Return the (x, y) coordinate for the center point of the cell that contains the specified text.  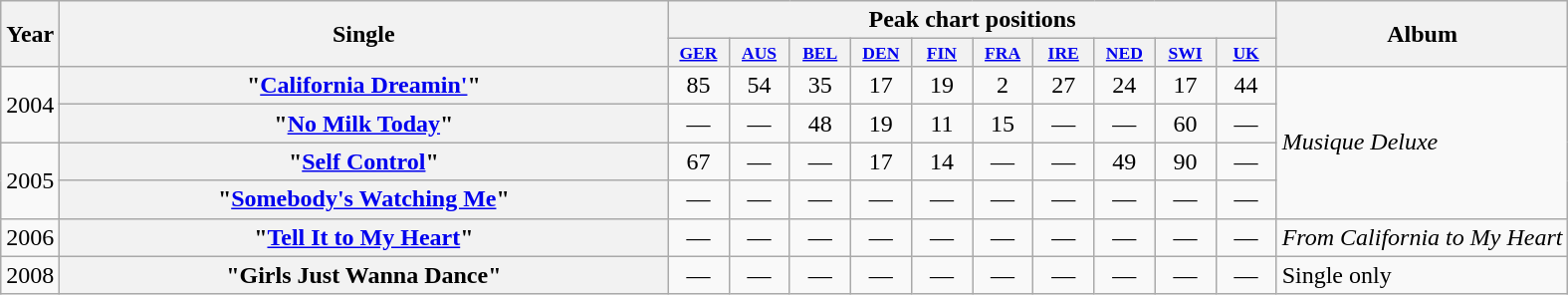
90 (1185, 161)
IRE (1063, 53)
Year (30, 34)
SWI (1185, 53)
"Somebody's Watching Me" (364, 199)
15 (1002, 124)
"No Milk Today" (364, 124)
Peak chart positions (972, 20)
Album (1422, 34)
54 (759, 86)
AUS (759, 53)
35 (820, 86)
24 (1125, 86)
"Girls Just Wanna Dance" (364, 275)
48 (820, 124)
From California to My Heart (1422, 237)
FRA (1002, 53)
DEN (880, 53)
Musique Deluxe (1422, 143)
44 (1246, 86)
2008 (30, 275)
60 (1185, 124)
14 (942, 161)
2004 (30, 105)
2006 (30, 237)
2005 (30, 180)
NED (1125, 53)
"Tell It to My Heart" (364, 237)
67 (699, 161)
GER (699, 53)
FIN (942, 53)
49 (1125, 161)
UK (1246, 53)
BEL (820, 53)
27 (1063, 86)
2 (1002, 86)
85 (699, 86)
Single (364, 34)
11 (942, 124)
"California Dreamin'" (364, 86)
"Self Control" (364, 161)
Single only (1422, 275)
